Locate the cell with the specified text and output its [X, Y] center coordinate. 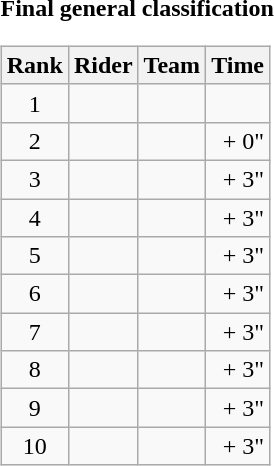
2 [34, 141]
10 [34, 446]
Team [172, 65]
3 [34, 179]
4 [34, 217]
9 [34, 408]
5 [34, 256]
1 [34, 103]
+ 0" [238, 141]
8 [34, 370]
6 [34, 294]
Rank [34, 65]
7 [34, 332]
Rider [103, 65]
Time [238, 65]
